Provide the (X, Y) coordinate of the cell's center where the given text is located.  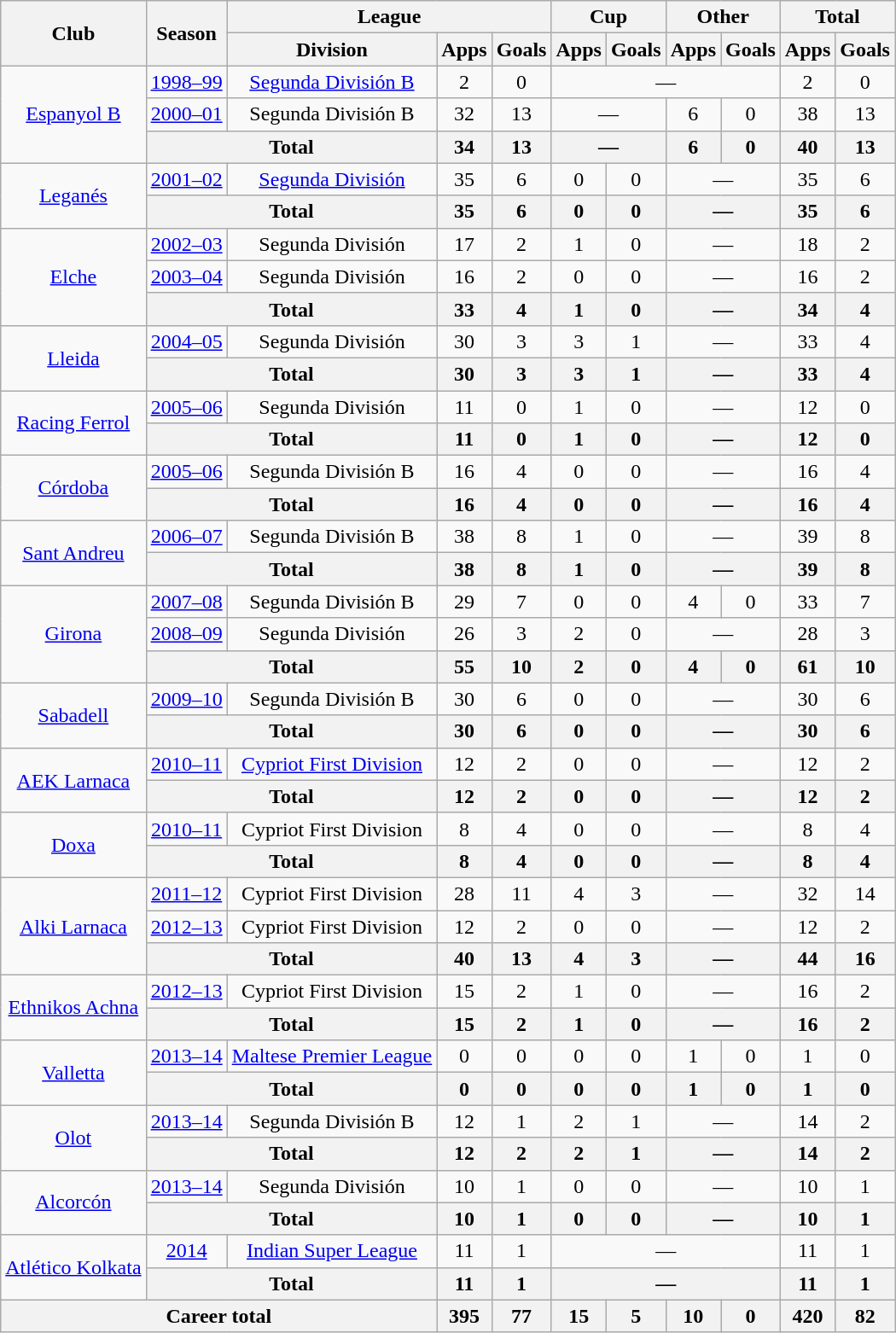
2001–02 (186, 179)
2008–09 (186, 634)
Lleida (73, 358)
Córdoba (73, 488)
55 (464, 666)
Season (186, 33)
17 (464, 244)
61 (807, 666)
82 (865, 1316)
Maltese Premier League (332, 1057)
Cup (608, 17)
Indian Super League (332, 1251)
Doxa (73, 845)
Valletta (73, 1073)
League (389, 17)
Atlético Kolkata (73, 1267)
1998–99 (186, 82)
Girona (73, 634)
44 (807, 959)
Club (73, 33)
Alcorcón (73, 1202)
Career total (218, 1316)
Elche (73, 276)
395 (464, 1316)
77 (521, 1316)
Other (723, 17)
Olot (73, 1138)
AEK Larnaca (73, 780)
420 (807, 1316)
2003–04 (186, 276)
29 (464, 602)
Division (332, 49)
Sabadell (73, 715)
2006–07 (186, 537)
2000–01 (186, 114)
2004–05 (186, 341)
2007–08 (186, 602)
Leganés (73, 195)
18 (807, 244)
Sant Andreu (73, 553)
5 (636, 1316)
2002–03 (186, 244)
2011–12 (186, 894)
Racing Ferrol (73, 423)
Espanyol B (73, 114)
2009–10 (186, 699)
26 (464, 634)
2014 (186, 1251)
Ethnikos Achna (73, 1008)
Alki Larnaca (73, 926)
